Return (X, Y) of the center of cell containing provided text 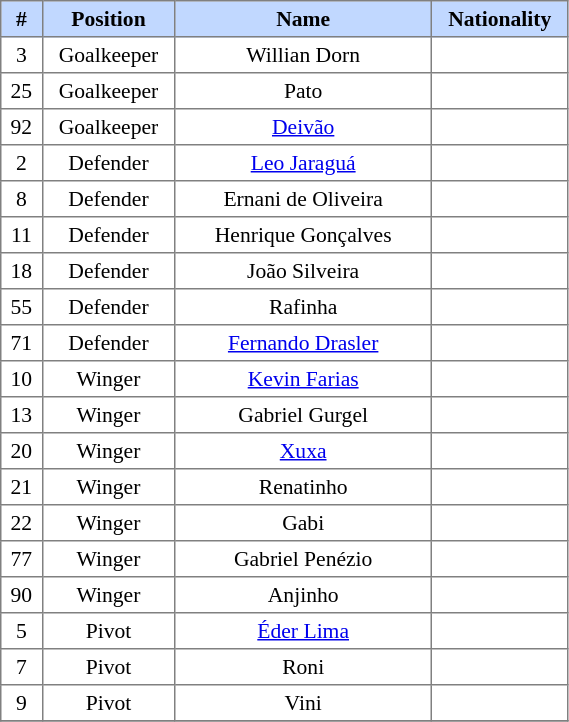
8 (22, 199)
Anjinho (303, 595)
Pato (303, 91)
20 (22, 451)
Henrique Gonçalves (303, 235)
Gabi (303, 523)
11 (22, 235)
10 (22, 379)
Ernani de Oliveira (303, 199)
Renatinho (303, 487)
João Silveira (303, 271)
Kevin Farias (303, 379)
Rafinha (303, 307)
3 (22, 55)
Gabriel Gurgel (303, 415)
Willian Dorn (303, 55)
Vini (303, 703)
90 (22, 595)
18 (22, 271)
5 (22, 631)
Deivão (303, 127)
77 (22, 559)
Leo Jaraguá (303, 163)
Gabriel Penézio (303, 559)
Xuxa (303, 451)
Roni (303, 667)
9 (22, 703)
7 (22, 667)
22 (22, 523)
71 (22, 343)
Éder Lima (303, 631)
Position (108, 19)
2 (22, 163)
55 (22, 307)
25 (22, 91)
# (22, 19)
Fernando Drasler (303, 343)
Name (303, 19)
92 (22, 127)
21 (22, 487)
13 (22, 415)
Nationality (500, 19)
